Identify which cell holds the provided text, then report its [X, Y] central coordinate. 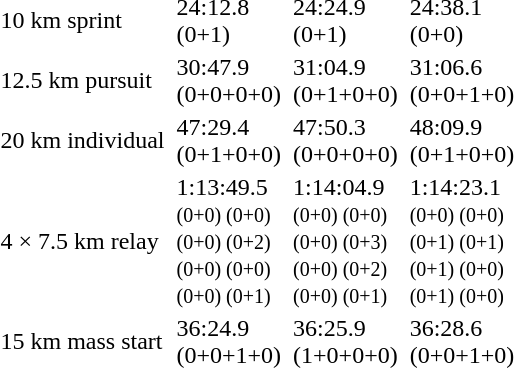
1:14:04.9(0+0) (0+0)(0+0) (0+3)(0+0) (0+2)(0+0) (0+1) [346, 241]
47:50.3(0+0+0+0) [346, 140]
1:13:49.5(0+0) (0+0)(0+0) (0+2)(0+0) (0+0)(0+0) (0+1) [229, 241]
30:47.9(0+0+0+0) [229, 80]
47:29.4(0+1+0+0) [229, 140]
31:04.9(0+1+0+0) [346, 80]
